Provide the (x, y) coordinate of the cell's center where the given text is located.  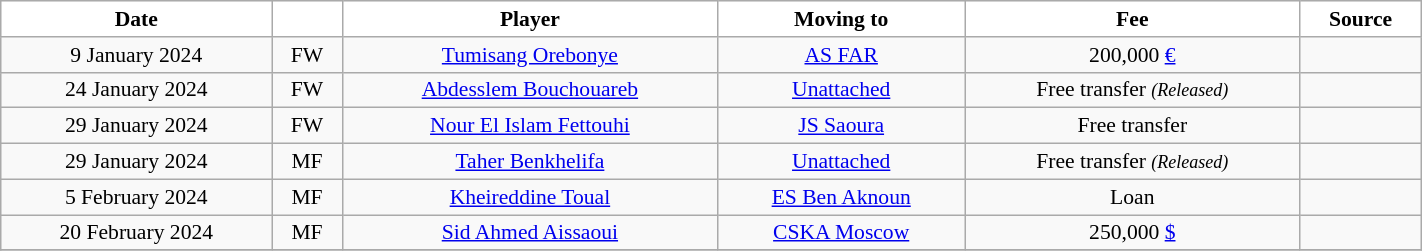
AS FAR (842, 55)
5 February 2024 (136, 197)
250,000 $ (1132, 233)
Taher Benkhelifa (530, 162)
9 January 2024 (136, 55)
Loan (1132, 197)
200,000 € (1132, 55)
Kheireddine Toual (530, 197)
Moving to (842, 19)
Fee (1132, 19)
Nour El Islam Fettouhi (530, 126)
ES Ben Aknoun (842, 197)
Abdesslem Bouchouareb (530, 90)
Date (136, 19)
Player (530, 19)
Sid Ahmed Aissaoui (530, 233)
JS Saoura (842, 126)
24 January 2024 (136, 90)
20 February 2024 (136, 233)
Free transfer (1132, 126)
Source (1360, 19)
Tumisang Orebonye (530, 55)
CSKA Moscow (842, 233)
